Identify which cell holds the provided text, then report its (X, Y) central coordinate. 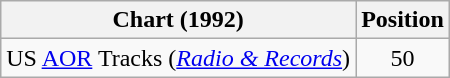
Chart (1992) (178, 20)
US AOR Tracks (Radio & Records) (178, 58)
Position (403, 20)
50 (403, 58)
